From the cell containing the given text, extract its center point as [X, Y] coordinate. 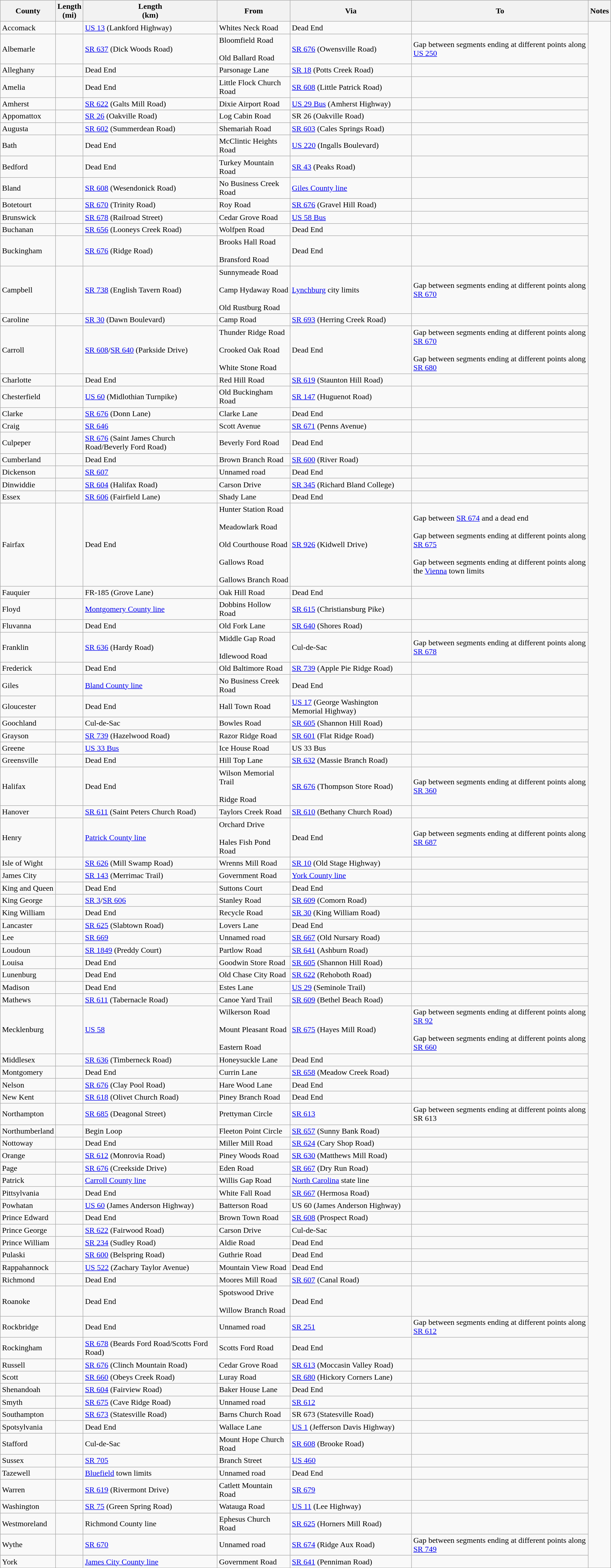
Southampton [28, 1415]
Length(mi) [69, 11]
SR 676 (Thompson Store Road) [351, 786]
SR 601 (Flat Ridge Road) [351, 736]
White Fall Road [254, 1193]
SR 738 (English Tavern Road) [150, 290]
US 522 (Zachary Taylor Avenue) [150, 1267]
SR 611 (Saint Peters Church Road) [150, 812]
SR 669 [150, 938]
SR 625 (Slabtown Road) [150, 925]
Oak Hill Road [254, 592]
From [254, 11]
Lynchburg city limits [351, 290]
SR 658 (Meadow Creek Road) [351, 1072]
Ephesus Church Road [254, 1524]
Wythe [28, 1544]
Spotswood DriveWillow Branch Road [254, 1301]
Pulaski [28, 1255]
Craig [28, 426]
Giles [28, 685]
SR 641 (Ashburn Road) [351, 950]
Goodwin Store Road [254, 963]
US 58 [150, 1030]
Lunenburg [28, 975]
Gloucester [28, 706]
Brown Town Road [254, 1218]
SR 610 (Bethany Church Road) [351, 812]
Hall Town Road [254, 706]
SR 678 (Railroad Street) [150, 217]
Bedford [28, 166]
Length(km) [150, 11]
Botetourt [28, 205]
Orange [28, 1156]
Brooks Hall RoadBransford Road [254, 251]
Piney Branch Road [254, 1097]
Catlett Mountain Road [254, 1490]
Old Fork Lane [254, 626]
Albemarle [28, 49]
SR 345 (Richard Bland College) [351, 484]
North Carolina state line [351, 1181]
Loudoun [28, 950]
King George [28, 901]
Richmond [28, 1280]
Batterson Road [254, 1205]
SR 625 (Horners Mill Road) [351, 1524]
Sussex [28, 1461]
Prettyman Circle [254, 1114]
SR 676 (Saint James Church Road/Beverly Ford Road) [150, 443]
US 220 (Ingalls Boulevard) [351, 146]
SR 660 (Obeys Creek Road) [150, 1377]
SR 680 (Hickory Corners Lane) [351, 1377]
Willis Gap Road [254, 1181]
SR 608/SR 640 (Parkside Drive) [150, 350]
King and Queen [28, 888]
Montgomery County line [150, 609]
US 60 (Midlothian Turnpike) [150, 397]
Bloomfield RoadOld Ballard Road [254, 49]
Louisa [28, 963]
SR 604 (Halifax Road) [150, 484]
Appomattox [28, 116]
Accomack [28, 28]
Wrenns Mill Road [254, 863]
SR 18 (Potts Creek Road) [351, 70]
Canoe Yard Trail [254, 1000]
Taylors Creek Road [254, 812]
SR 670 (Trinity Road) [150, 205]
Miller Mill Road [254, 1143]
Buckingham [28, 251]
Hare Wood Lane [254, 1085]
Greensville [28, 760]
SR 622 (Galts Mill Road) [150, 104]
Carroll County line [150, 1181]
SR 251 [351, 1326]
Buchanan [28, 230]
Floyd [28, 609]
Sunnymeade RoadCamp Hydaway RoadOld Rustburg Road [254, 290]
US 17 (George Washington Memorial Highway) [351, 706]
Scott [28, 1377]
Estes Lane [254, 987]
SR 234 (Sudley Road) [150, 1243]
Tazewell [28, 1473]
Luray Road [254, 1377]
SR 613 [351, 1114]
SR 676 (Creekside Drive) [150, 1168]
Mecklenburg [28, 1030]
US 13 (Lankford Highway) [150, 28]
US 58 Bus [351, 217]
York County line [351, 875]
SR 3/SR 606 [150, 901]
Bland County line [150, 685]
SR 670 [150, 1544]
US 1 (Jefferson Davis Highway) [351, 1427]
Halifax [28, 786]
Notes [600, 11]
Stanley Road [254, 901]
SR 676 (Clay Pool Road) [150, 1085]
Beverly Ford Road [254, 443]
Dixie Airport Road [254, 104]
SR 676 (Ridge Road) [150, 251]
Northumberland [28, 1131]
SR 636 (Hardy Road) [150, 647]
Guthrie Road [254, 1255]
Orchard DriveHales Fish Pond Road [254, 838]
SR 626 (Mill Swamp Road) [150, 863]
SR 632 (Massie Branch Road) [351, 760]
SR 641 (Penniman Road) [351, 1561]
Goochland [28, 723]
Gap between segments ending at different points along SR 678 [500, 647]
Aldie Road [254, 1243]
Mountain View Road [254, 1267]
SR 608 (Wesendonick Road) [150, 188]
Old Baltimore Road [254, 668]
Old Chase City Road [254, 975]
SR 30 (King William Road) [351, 913]
SR 75 (Green Spring Road) [150, 1507]
SR 678 (Beards Ford Road/Scotts Ford Road) [150, 1348]
York [28, 1561]
SR 607 [150, 472]
Spotsylvania [28, 1427]
Patrick County line [150, 838]
SR 147 (Huguenot Road) [351, 397]
SR 613 (Moccasin Valley Road) [351, 1365]
Gap between segments ending at different points along SR 612 [500, 1326]
Razor Ridge Road [254, 736]
SR 676 (Donn Lane) [150, 414]
SR 676 (Gravel Hill Road) [351, 205]
Giles County line [351, 188]
SR 636 (Timberneck Road) [150, 1060]
Lancaster [28, 925]
Branch Street [254, 1461]
Old Buckingham Road [254, 397]
SR 615 (Christiansburg Pike) [351, 609]
Middlesex [28, 1060]
SR 10 (Old Stage Highway) [351, 863]
Suttons Court [254, 888]
Gap between segments ending at different points along SR 687 [500, 838]
SR 619 (Rivermont Drive) [150, 1490]
SR 608 (Prospect Road) [351, 1218]
Greene [28, 748]
Fluvanna [28, 626]
SR 667 (Hermosa Road) [351, 1193]
SR 675 (Hayes Mill Road) [351, 1030]
Piney Woods Road [254, 1156]
Montgomery [28, 1072]
Dobbins Hollow Road [254, 609]
Brunswick [28, 217]
FR-185 (Grove Lane) [150, 592]
Shady Lane [254, 497]
Bath [28, 146]
Via [351, 11]
Gap between segments ending at different points along US 250 [500, 49]
SR 604 (Fairview Road) [150, 1390]
SR 674 (Ridge Aux Road) [351, 1544]
Roy Road [254, 205]
Westmoreland [28, 1524]
Middle Gap RoadIdlewood Road [254, 647]
Augusta [28, 129]
Amherst [28, 104]
SR 739 (Hazelwood Road) [150, 736]
SR 609 (Comorn Road) [351, 901]
SR 667 (Dry Run Road) [351, 1168]
US 29 (Seminole Trail) [351, 987]
SR 676 (Owensville Road) [351, 49]
Charlotte [28, 380]
Thunder Ridge RoadCrooked Oak RoadWhite Stone Road [254, 350]
SR 607 (Canal Road) [351, 1280]
Richmond County line [150, 1524]
SR 611 (Tabernacle Road) [150, 1000]
Watauga Road [254, 1507]
Shemariah Road [254, 129]
Scott Avenue [254, 426]
Carroll [28, 350]
US 460 [351, 1461]
Wilson Memorial TrailRidge Road [254, 786]
SR 675 (Cave Ridge Road) [150, 1402]
Gap between segments ending at different points along SR 360 [500, 786]
Caroline [28, 320]
Scotts Ford Road [254, 1348]
SR 739 (Apple Pie Ridge Road) [351, 668]
Russell [28, 1365]
Turkey Mountain Road [254, 166]
SR 609 (Bethel Beach Road) [351, 1000]
SR 600 (River Road) [351, 460]
Lee [28, 938]
SR 667 (Old Nursary Road) [351, 938]
SR 602 (Summerdean Road) [150, 129]
Mathews [28, 1000]
Mount Hope Church Road [254, 1444]
Prince Edward [28, 1218]
Dinwiddie [28, 484]
Powhatan [28, 1205]
SR 705 [150, 1461]
Red Hill Road [254, 380]
SR 30 (Dawn Boulevard) [150, 320]
Rockbridge [28, 1326]
Gap between segments ending at different points along SR 670Gap between segments ending at different points along SR 680 [500, 350]
Henry [28, 838]
Alleghany [28, 70]
Bowles Road [254, 723]
Bluefield town limits [150, 1473]
Bland [28, 188]
Warren [28, 1490]
SR 685 (Deagonal Street) [150, 1114]
Wilkerson RoadMount Pleasant RoadEastern Road [254, 1030]
Prince William [28, 1243]
SR 622 (Rehoboth Road) [351, 975]
Nottoway [28, 1143]
Cumberland [28, 460]
SR 603 (Cales Springs Road) [351, 129]
SR 624 (Cary Shop Road) [351, 1143]
Stafford [28, 1444]
Rockingham [28, 1348]
Washington [28, 1507]
Page [28, 1168]
Recycle Road [254, 913]
Barns Church Road [254, 1415]
Roanoke [28, 1301]
James City County line [150, 1561]
Shenandoah [28, 1390]
Hunter Station RoadMeadowlark RoadOld Courthouse RoadGallows RoadGallows Branch Road [254, 544]
SR 656 (Looneys Creek Road) [150, 230]
SR 657 (Sunny Bank Road) [351, 1131]
Lovers Lane [254, 925]
Gap between segments ending at different points along SR 749 [500, 1544]
James City [28, 875]
McClintic Heights Road [254, 146]
SR 618 (Olivet Church Road) [150, 1097]
Hanover [28, 812]
Prince George [28, 1230]
Amelia [28, 87]
SR 637 (Dick Woods Road) [150, 49]
SR 630 (Matthews Mill Road) [351, 1156]
Begin Loop [150, 1131]
Nelson [28, 1085]
Wolfpen Road [254, 230]
Partlow Road [254, 950]
Chesterfield [28, 397]
Little Flock Church Road [254, 87]
Isle of Wight [28, 863]
SR 600 (Belspring Road) [150, 1255]
SR 1849 (Preddy Court) [150, 950]
Gap between segments ending at different points along SR 670 [500, 290]
Baker House Lane [254, 1390]
SR 676 (Clinch Mountain Road) [150, 1365]
SR 640 (Shores Road) [351, 626]
Honeysuckle Lane [254, 1060]
County [28, 11]
New Kent [28, 1097]
Frederick [28, 668]
US 11 (Lee Highway) [351, 1507]
Wallace Lane [254, 1427]
King William [28, 913]
SR 693 (Herring Creek Road) [351, 320]
Brown Branch Road [254, 460]
SR 608 (Little Patrick Road) [351, 87]
SR 612 [351, 1402]
SR 612 (Monrovia Road) [150, 1156]
Culpeper [28, 443]
Gap between segments ending at different points along SR 613 [500, 1114]
Currin Lane [254, 1072]
SR 671 (Penns Avenue) [351, 426]
Madison [28, 987]
Dickenson [28, 472]
Smyth [28, 1402]
Gap between segments ending at different points along SR 92Gap between segments ending at different points along SR 660 [500, 1030]
SR 608 (Brooke Road) [351, 1444]
Essex [28, 497]
To [500, 11]
Pittsylvania [28, 1193]
Clarke Lane [254, 414]
SR 606 (Fairfield Lane) [150, 497]
SR 646 [150, 426]
SR 143 (Merrimac Trail) [150, 875]
Northampton [28, 1114]
Whites Neck Road [254, 28]
Ice House Road [254, 748]
SR 619 (Staunton Hill Road) [351, 380]
Eden Road [254, 1168]
Hill Top Lane [254, 760]
Campbell [28, 290]
Camp Road [254, 320]
Fleeton Point Circle [254, 1131]
SR 43 (Peaks Road) [351, 166]
Fairfax [28, 544]
Fauquier [28, 592]
SR 679 [351, 1490]
Moores Mill Road [254, 1280]
SR 926 (Kidwell Drive) [351, 544]
Log Cabin Road [254, 116]
Clarke [28, 414]
Patrick [28, 1181]
Franklin [28, 647]
US 29 Bus (Amherst Highway) [351, 104]
Grayson [28, 736]
SR 622 (Fairwood Road) [150, 1230]
Rappahannock [28, 1267]
Parsonage Lane [254, 70]
